Identify which cell holds the provided text, then report its [x, y] central coordinate. 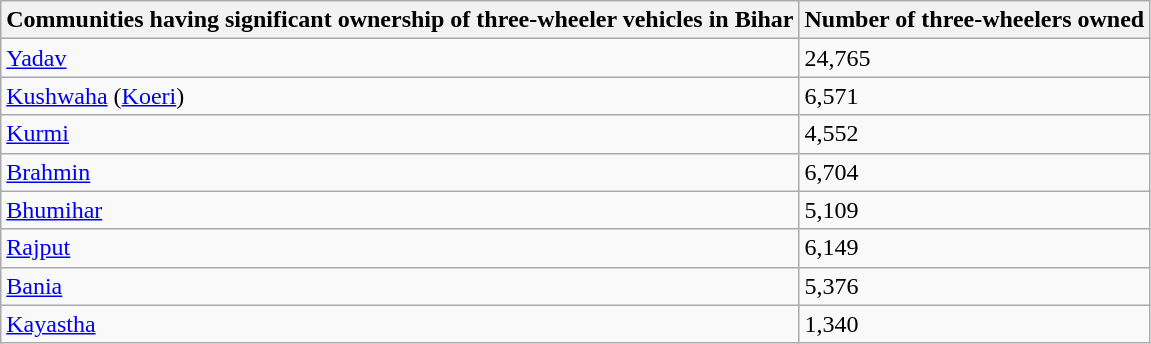
Yadav [400, 58]
Brahmin [400, 172]
6,571 [974, 96]
Rajput [400, 248]
4,552 [974, 134]
5,376 [974, 286]
Communities having significant ownership of three-wheeler vehicles in Bihar [400, 20]
6,704 [974, 172]
Bania [400, 286]
Number of three-wheelers owned [974, 20]
1,340 [974, 324]
24,765 [974, 58]
Kayastha [400, 324]
5,109 [974, 210]
6,149 [974, 248]
Kushwaha (Koeri) [400, 96]
Bhumihar [400, 210]
Kurmi [400, 134]
